Identify which cell holds the provided text, then report its (X, Y) central coordinate. 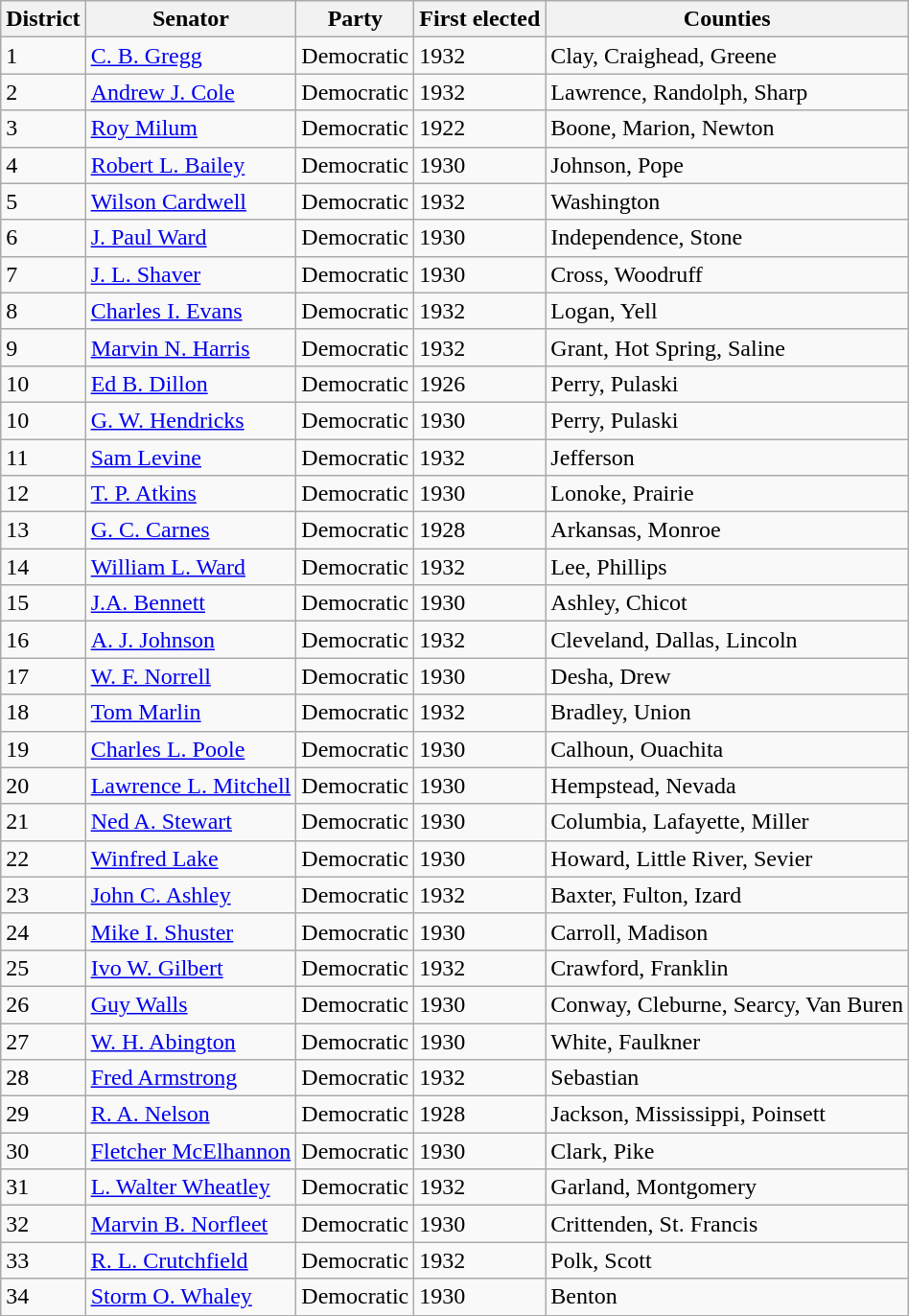
12 (43, 494)
Robert L. Bailey (191, 165)
34 (43, 1297)
Cross, Woodruff (727, 274)
Ned A. Stewart (191, 822)
W. F. Norrell (191, 676)
L. Walter Wheatley (191, 1187)
J. Paul Ward (191, 238)
Conway, Cleburne, Searcy, Van Buren (727, 1004)
Winfred Lake (191, 858)
G. W. Hendricks (191, 420)
4 (43, 165)
Sam Levine (191, 458)
Lonoke, Prairie (727, 494)
19 (43, 749)
C. B. Gregg (191, 56)
Mike I. Shuster (191, 931)
Counties (727, 19)
Clay, Craighead, Greene (727, 56)
Carroll, Madison (727, 931)
24 (43, 931)
Ashley, Chicot (727, 603)
Lawrence L. Mitchell (191, 786)
11 (43, 458)
Crittenden, St. Francis (727, 1224)
3 (43, 129)
Tom Marlin (191, 713)
Jefferson (727, 458)
Crawford, Franklin (727, 968)
Sebastian (727, 1078)
Party (355, 19)
White, Faulkner (727, 1041)
Johnson, Pope (727, 165)
R. A. Nelson (191, 1115)
Ed B. Dillon (191, 384)
Washington (727, 201)
Arkansas, Monroe (727, 530)
28 (43, 1078)
Roy Milum (191, 129)
18 (43, 713)
Marvin N. Harris (191, 347)
6 (43, 238)
21 (43, 822)
Clark, Pike (727, 1151)
7 (43, 274)
Fletcher McElhannon (191, 1151)
Grant, Hot Spring, Saline (727, 347)
Jackson, Mississippi, Poinsett (727, 1115)
Charles L. Poole (191, 749)
Storm O. Whaley (191, 1297)
W. H. Abington (191, 1041)
Howard, Little River, Sevier (727, 858)
9 (43, 347)
Charles I. Evans (191, 311)
5 (43, 201)
Garland, Montgomery (727, 1187)
Wilson Cardwell (191, 201)
First elected (479, 19)
2 (43, 92)
33 (43, 1260)
25 (43, 968)
20 (43, 786)
District (43, 19)
1 (43, 56)
23 (43, 895)
30 (43, 1151)
Independence, Stone (727, 238)
John C. Ashley (191, 895)
Bradley, Union (727, 713)
27 (43, 1041)
29 (43, 1115)
Lawrence, Randolph, Sharp (727, 92)
Fred Armstrong (191, 1078)
Marvin B. Norfleet (191, 1224)
15 (43, 603)
Boone, Marion, Newton (727, 129)
16 (43, 640)
13 (43, 530)
31 (43, 1187)
Desha, Drew (727, 676)
J.A. Bennett (191, 603)
1922 (479, 129)
8 (43, 311)
Guy Walls (191, 1004)
Columbia, Lafayette, Miller (727, 822)
Logan, Yell (727, 311)
14 (43, 567)
Calhoun, Ouachita (727, 749)
R. L. Crutchfield (191, 1260)
Lee, Phillips (727, 567)
J. L. Shaver (191, 274)
Senator (191, 19)
Andrew J. Cole (191, 92)
A. J. Johnson (191, 640)
22 (43, 858)
Benton (727, 1297)
Hempstead, Nevada (727, 786)
Polk, Scott (727, 1260)
Baxter, Fulton, Izard (727, 895)
1926 (479, 384)
17 (43, 676)
26 (43, 1004)
Ivo W. Gilbert (191, 968)
William L. Ward (191, 567)
32 (43, 1224)
Cleveland, Dallas, Lincoln (727, 640)
G. C. Carnes (191, 530)
T. P. Atkins (191, 494)
